Identify which cell holds the provided text, then report its [x, y] central coordinate. 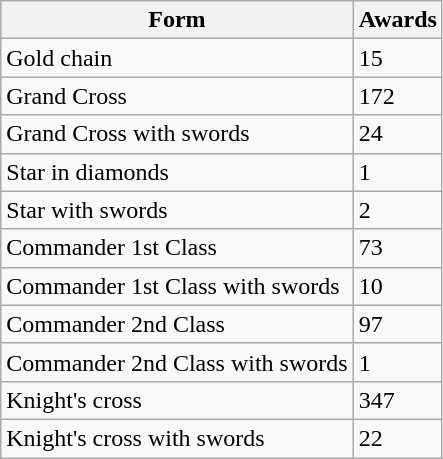
2 [398, 210]
Commander 1st Class with swords [177, 286]
Knight's cross [177, 400]
97 [398, 324]
172 [398, 96]
Grand Cross with swords [177, 134]
Commander 2nd Class [177, 324]
10 [398, 286]
Knight's cross with swords [177, 438]
347 [398, 400]
24 [398, 134]
Awards [398, 20]
Form [177, 20]
Commander 2nd Class with swords [177, 362]
Grand Cross [177, 96]
15 [398, 58]
Gold chain [177, 58]
Star in diamonds [177, 172]
73 [398, 248]
Commander 1st Class [177, 248]
Star with swords [177, 210]
22 [398, 438]
